Identify which cell holds the provided text, then report its [x, y] central coordinate. 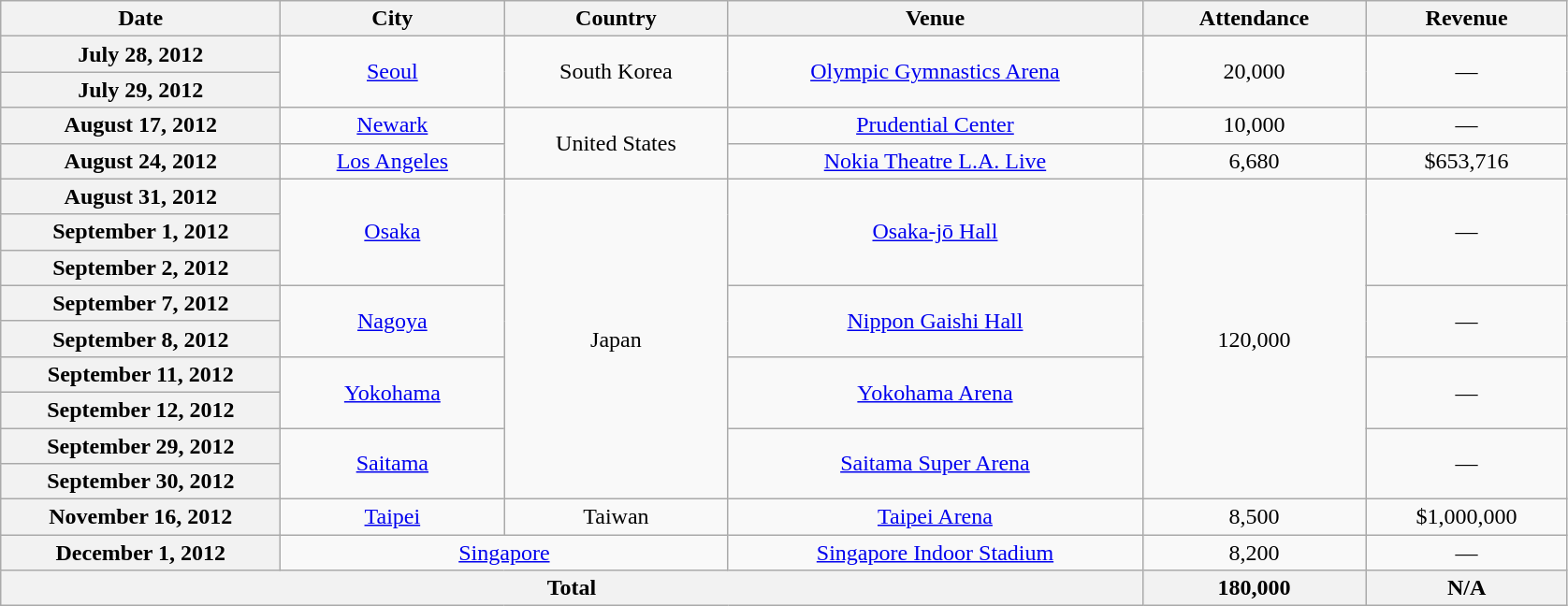
Country [616, 19]
Osaka [393, 232]
Nagoya [393, 321]
South Korea [616, 72]
Taipei [393, 517]
Taipei Arena [936, 517]
N/A [1467, 588]
Singapore [504, 553]
Date [140, 19]
120,000 [1254, 339]
September 29, 2012 [140, 446]
August 17, 2012 [140, 125]
180,000 [1254, 588]
Saitama [393, 464]
20,000 [1254, 72]
August 24, 2012 [140, 161]
September 1, 2012 [140, 232]
Singapore Indoor Stadium [936, 553]
Attendance [1254, 19]
Japan [616, 339]
Seoul [393, 72]
8,200 [1254, 553]
Yokohama [393, 392]
Yokohama Arena [936, 392]
December 1, 2012 [140, 553]
September 8, 2012 [140, 339]
Osaka-jō Hall [936, 232]
United States [616, 143]
Nokia Theatre L.A. Live [936, 161]
Taiwan [616, 517]
September 2, 2012 [140, 267]
Olympic Gymnastics Arena [936, 72]
Venue [936, 19]
Nippon Gaishi Hall [936, 321]
July 29, 2012 [140, 90]
September 12, 2012 [140, 410]
City [393, 19]
10,000 [1254, 125]
August 31, 2012 [140, 196]
8,500 [1254, 517]
Newark [393, 125]
Revenue [1467, 19]
November 16, 2012 [140, 517]
September 30, 2012 [140, 482]
6,680 [1254, 161]
Total [572, 588]
Los Angeles [393, 161]
Saitama Super Arena [936, 464]
September 7, 2012 [140, 303]
September 11, 2012 [140, 374]
$653,716 [1467, 161]
Prudential Center [936, 125]
$1,000,000 [1467, 517]
July 28, 2012 [140, 54]
